Identify which cell holds the provided text, then report its [x, y] central coordinate. 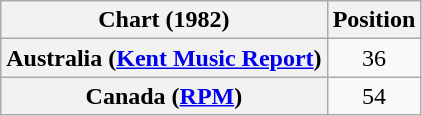
Australia (Kent Music Report) [164, 58]
36 [374, 58]
Chart (1982) [164, 20]
Canada (RPM) [164, 96]
54 [374, 96]
Position [374, 20]
